Scan for the cell matching the given text and deliver its (X, Y) coordinate at center. 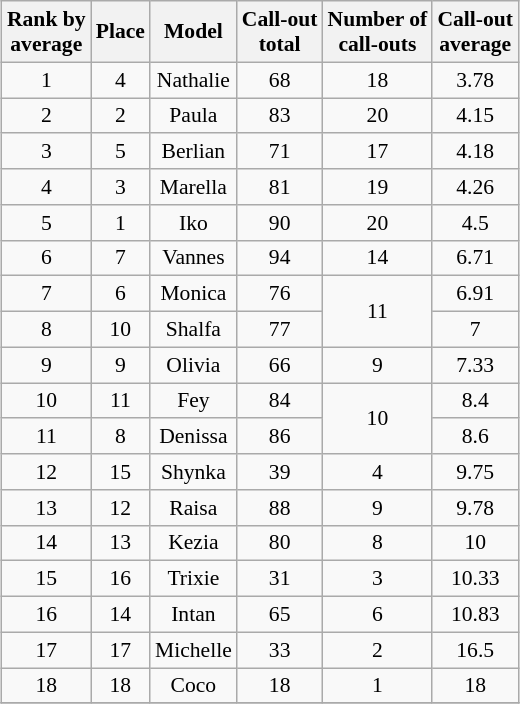
Fey (194, 400)
Number ofcall-outs (377, 32)
Call-outtotal (280, 32)
Nathalie (194, 80)
Monica (194, 294)
84 (280, 400)
Place (120, 32)
16.5 (475, 650)
39 (280, 472)
71 (280, 151)
31 (280, 579)
6.91 (475, 294)
Olivia (194, 365)
Denissa (194, 436)
Intan (194, 614)
Trixie (194, 579)
4.5 (475, 222)
Vannes (194, 258)
88 (280, 507)
Kezia (194, 543)
Shalfa (194, 329)
9.78 (475, 507)
Coco (194, 686)
10.83 (475, 614)
4.15 (475, 116)
10.33 (475, 579)
8.6 (475, 436)
7.33 (475, 365)
94 (280, 258)
65 (280, 614)
Michelle (194, 650)
66 (280, 365)
19 (377, 187)
68 (280, 80)
6.71 (475, 258)
Iko (194, 222)
76 (280, 294)
33 (280, 650)
3.78 (475, 80)
Berlian (194, 151)
Call-outaverage (475, 32)
90 (280, 222)
77 (280, 329)
Shynka (194, 472)
9.75 (475, 472)
Raisa (194, 507)
81 (280, 187)
Paula (194, 116)
Model (194, 32)
4.18 (475, 151)
83 (280, 116)
8.4 (475, 400)
4.26 (475, 187)
86 (280, 436)
Marella (194, 187)
Rank byaverage (46, 32)
80 (280, 543)
